From the cell containing the given text, extract its center point as (x, y) coordinate. 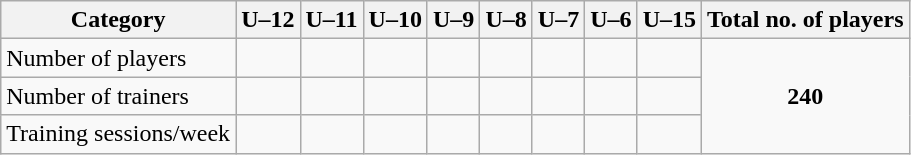
Total no. of players (806, 20)
240 (806, 96)
Number of trainers (118, 96)
U–9 (453, 20)
U–8 (506, 20)
U–6 (611, 20)
Training sessions/week (118, 134)
U–7 (558, 20)
U–10 (395, 20)
Number of players (118, 58)
U–11 (332, 20)
U–15 (669, 20)
U–12 (268, 20)
Category (118, 20)
